Locate the cell with the specified text and output its [X, Y] center coordinate. 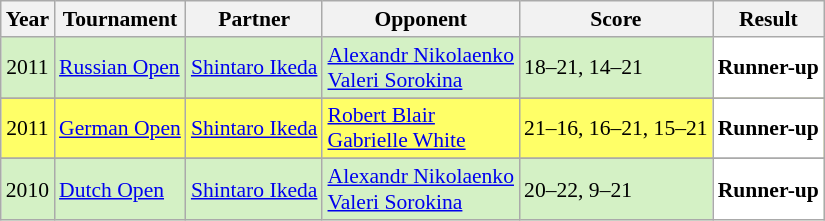
Year [28, 19]
Partner [254, 19]
Result [768, 19]
2010 [28, 190]
20–22, 9–21 [616, 190]
Opponent [420, 19]
Russian Open [120, 68]
German Open [120, 128]
Score [616, 19]
Tournament [120, 19]
Dutch Open [120, 190]
Robert Blair Gabrielle White [420, 128]
18–21, 14–21 [616, 68]
21–16, 16–21, 15–21 [616, 128]
